Pinpoint the cell where the given text exists, returning its (X, Y) midpoint coordinate. 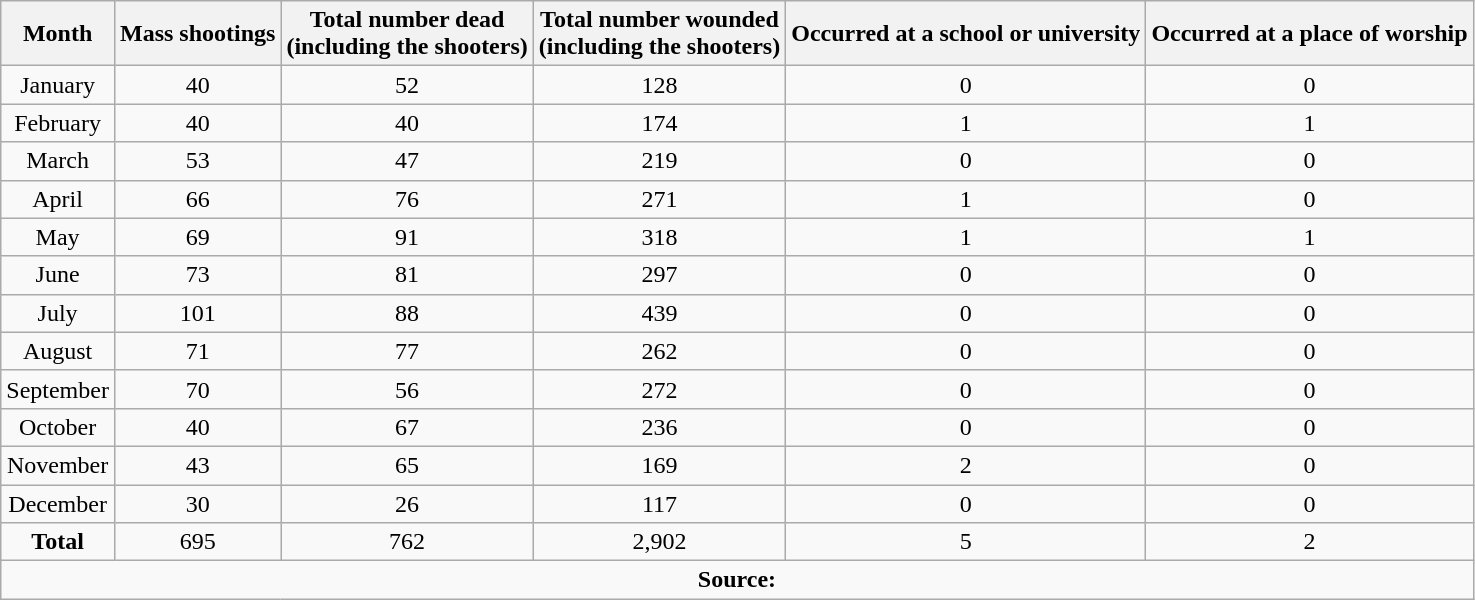
May (58, 237)
128 (659, 85)
318 (659, 237)
November (58, 465)
September (58, 389)
66 (197, 199)
June (58, 275)
Total (58, 542)
February (58, 123)
236 (659, 427)
January (58, 85)
47 (407, 161)
December (58, 503)
70 (197, 389)
43 (197, 465)
March (58, 161)
439 (659, 313)
73 (197, 275)
271 (659, 199)
Source: (737, 580)
Month (58, 34)
5 (966, 542)
67 (407, 427)
Occurred at a school or university (966, 34)
71 (197, 351)
26 (407, 503)
117 (659, 503)
77 (407, 351)
October (58, 427)
169 (659, 465)
65 (407, 465)
91 (407, 237)
219 (659, 161)
174 (659, 123)
88 (407, 313)
272 (659, 389)
30 (197, 503)
52 (407, 85)
53 (197, 161)
2,902 (659, 542)
76 (407, 199)
762 (407, 542)
July (58, 313)
August (58, 351)
Total number wounded(including the shooters) (659, 34)
Total number dead(including the shooters) (407, 34)
81 (407, 275)
101 (197, 313)
Occurred at a place of worship (1310, 34)
Mass shootings (197, 34)
69 (197, 237)
297 (659, 275)
695 (197, 542)
April (58, 199)
262 (659, 351)
56 (407, 389)
